Output the (x, y) coordinate of the center of the cell containing the given text.  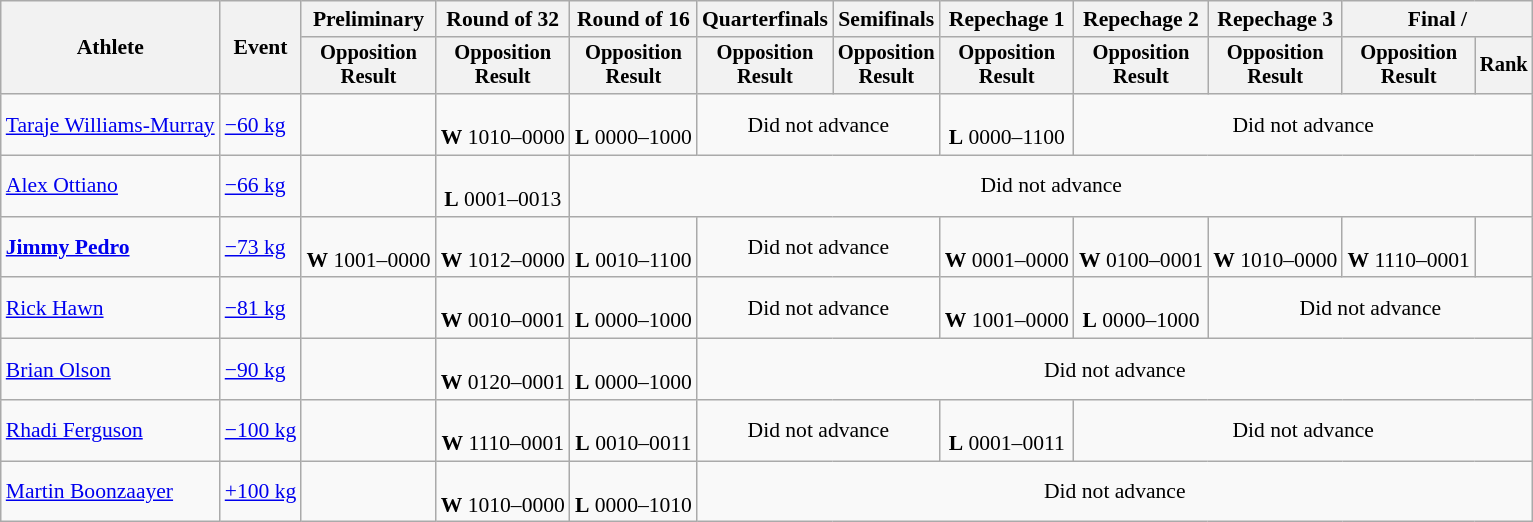
L 0001–0011 (1007, 430)
Jimmy Pedro (110, 248)
Quarterfinals (765, 19)
Final / (1437, 19)
Athlete (110, 48)
Taraje Williams-Murray (110, 124)
Rick Hawn (110, 308)
Repechage 3 (1275, 19)
W 0001–0000 (1007, 248)
L 0010–0011 (634, 430)
−100 kg (261, 430)
L 0000–1010 (634, 492)
W 0100–0001 (1141, 248)
W 0010–0001 (503, 308)
−73 kg (261, 248)
Rank (1504, 66)
W 1012–0000 (503, 248)
−60 kg (261, 124)
Repechage 2 (1141, 19)
L 0010–1100 (634, 248)
Preliminary (368, 19)
L 0001–0013 (503, 186)
Event (261, 48)
+100 kg (261, 492)
−66 kg (261, 186)
Round of 32 (503, 19)
Repechage 1 (1007, 19)
Semifinals (886, 19)
Martin Boonzaayer (110, 492)
Brian Olson (110, 370)
−90 kg (261, 370)
−81 kg (261, 308)
Rhadi Ferguson (110, 430)
Round of 16 (634, 19)
L 0000–1100 (1007, 124)
Alex Ottiano (110, 186)
W 0120–0001 (503, 370)
